Scan for the cell matching the given text and deliver its [X, Y] coordinate at center. 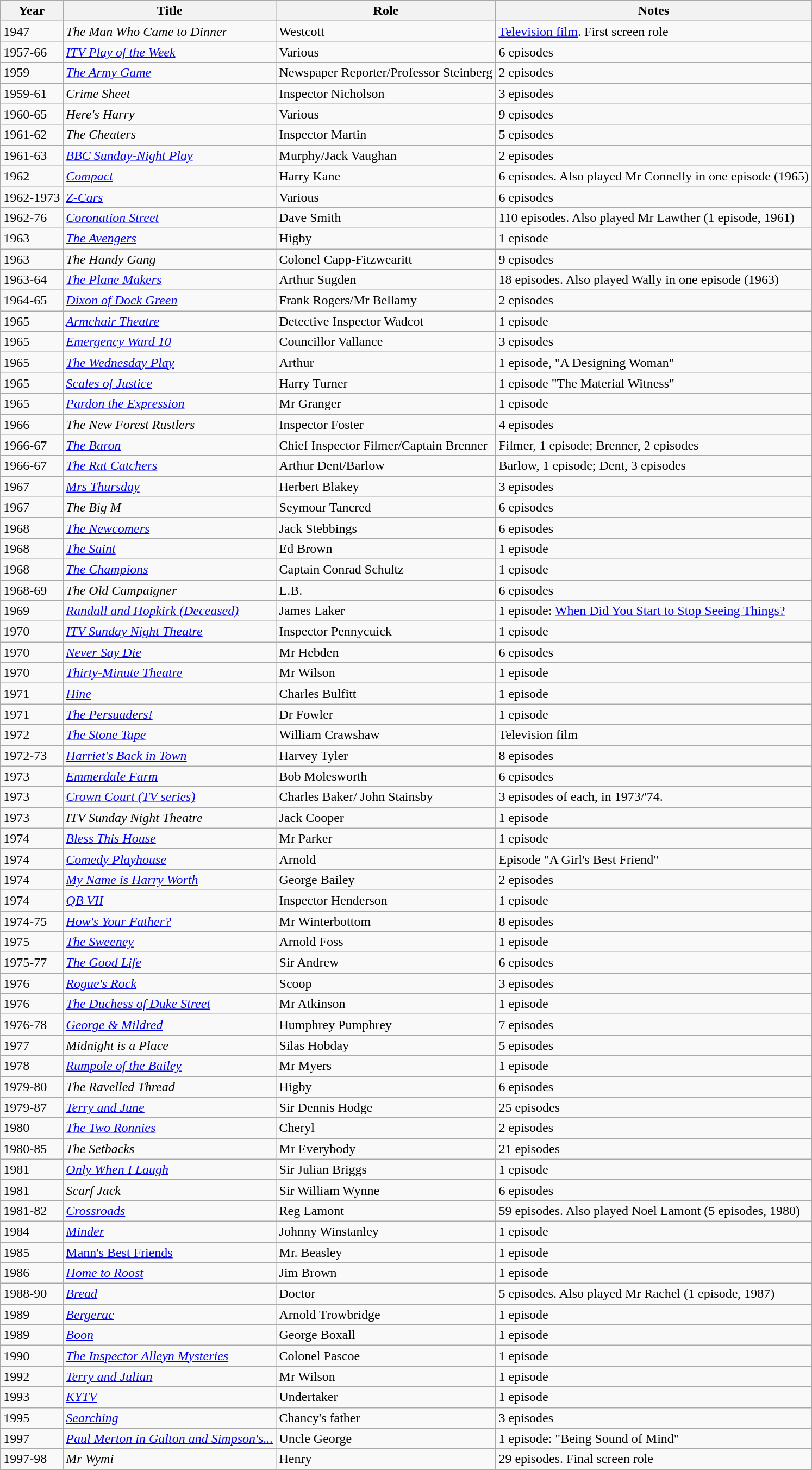
Arnold [386, 859]
Terry and Julian [170, 1376]
1985 [32, 1252]
The Handy Gang [170, 259]
QB VII [170, 900]
Role [386, 11]
Mrs Thursday [170, 487]
Rumpole of the Bailey [170, 1066]
Year [32, 11]
The Man Who Came to Dinner [170, 32]
1975 [32, 942]
Charles Baker/ John Stainsby [386, 797]
Terry and June [170, 1107]
1988-90 [32, 1294]
Scales of Justice [170, 383]
Midnight is a Place [170, 1045]
The Wednesday Play [170, 363]
Humphrey Pumphrey [386, 1025]
Mr Wymi [170, 1459]
Frank Rogers/Mr Bellamy [386, 301]
1 episode "The Material Witness" [654, 383]
1990 [32, 1356]
4 episodes [654, 425]
Emmerdale Farm [170, 776]
1960-65 [32, 114]
Mr Parker [386, 838]
Crossroads [170, 1211]
1972 [32, 735]
Randall and Hopkirk (Deceased) [170, 611]
Jack Stebbings [386, 528]
Title [170, 11]
6 episodes. Also played Mr Connelly in one episode (1965) [654, 176]
Murphy/Jack Vaughan [386, 155]
Inspector Nicholson [386, 94]
Never Say Die [170, 652]
1997-98 [32, 1459]
Ed Brown [386, 549]
1979-87 [32, 1107]
Searching [170, 1418]
1959-61 [32, 94]
Barlow, 1 episode; Dent, 3 episodes [654, 466]
Dr Fowler [386, 714]
Inspector Foster [386, 425]
Mr Hebden [386, 652]
Mr. Beasley [386, 1252]
Bless This House [170, 838]
Coronation Street [170, 217]
1975-77 [32, 963]
The Inspector Alleyn Mysteries [170, 1356]
110 episodes. Also played Mr Lawther (1 episode, 1961) [654, 217]
Chief Inspector Filmer/Captain Brenner [386, 445]
3 episodes of each, in 1973/'74. [654, 797]
Jim Brown [386, 1273]
1968-69 [32, 590]
Harry Kane [386, 176]
7 episodes [654, 1025]
1976-78 [32, 1025]
The Good Life [170, 963]
The Army Game [170, 73]
Captain Conrad Schultz [386, 569]
George Bailey [386, 880]
Television film. First screen role [654, 32]
The New Forest Rustlers [170, 425]
Henry [386, 1459]
Arnold Trowbridge [386, 1315]
Emergency Ward 10 [170, 342]
The Baron [170, 445]
James Laker [386, 611]
Harriet's Back in Town [170, 756]
Armchair Theatre [170, 321]
Mr Winterbottom [386, 921]
1969 [32, 611]
1986 [32, 1273]
The Persuaders! [170, 714]
Bread [170, 1294]
1978 [32, 1066]
Boon [170, 1335]
1984 [32, 1231]
Television film [654, 735]
1957-66 [32, 52]
Pardon the Expression [170, 404]
Minder [170, 1231]
1 episode: "Being Sound of Mind" [654, 1438]
Mr Everybody [386, 1149]
The Old Campaigner [170, 590]
1974-75 [32, 921]
George & Mildred [170, 1025]
Inspector Martin [386, 135]
KYTV [170, 1397]
Newspaper Reporter/Professor Steinberg [386, 73]
Detective Inspector Wadcot [386, 321]
Cheryl [386, 1128]
Thirty-Minute Theatre [170, 673]
The Rat Catchers [170, 466]
Jack Cooper [386, 818]
Rogue's Rock [170, 983]
Colonel Pascoe [386, 1356]
Paul Merton in Galton and Simpson's... [170, 1438]
1961-63 [32, 155]
Sir Julian Briggs [386, 1169]
My Name is Harry Worth [170, 880]
Comedy Playhouse [170, 859]
Sir Dennis Hodge [386, 1107]
Episode "A Girl's Best Friend" [654, 859]
1995 [32, 1418]
Johnny Winstanley [386, 1231]
BBC Sunday-Night Play [170, 155]
The Setbacks [170, 1149]
Only When I Laugh [170, 1169]
Scarf Jack [170, 1190]
The Ravelled Thread [170, 1087]
Here's Harry [170, 114]
Arthur Sugden [386, 280]
William Crawshaw [386, 735]
The Two Ronnies [170, 1128]
L.B. [386, 590]
The Avengers [170, 238]
The Big M [170, 507]
1980-85 [32, 1149]
Herbert Blakey [386, 487]
1977 [32, 1045]
Colonel Capp-Fitzwearitt [386, 259]
Mr Granger [386, 404]
Dave Smith [386, 217]
Arthur Dent/Barlow [386, 466]
How's Your Father? [170, 921]
Chancy's father [386, 1418]
Crime Sheet [170, 94]
1963-64 [32, 280]
The Cheaters [170, 135]
Z-Cars [170, 197]
25 episodes [654, 1107]
ITV Play of the Week [170, 52]
Bergerac [170, 1315]
The Newcomers [170, 528]
1966 [32, 425]
Home to Roost [170, 1273]
Doctor [386, 1294]
Harry Turner [386, 383]
Inspector Henderson [386, 900]
1981-82 [32, 1211]
The Champions [170, 569]
21 episodes [654, 1149]
59 episodes. Also played Noel Lamont (5 episodes, 1980) [654, 1211]
1993 [32, 1397]
1 episode, "A Designing Woman" [654, 363]
Compact [170, 176]
1959 [32, 73]
1980 [32, 1128]
18 episodes. Also played Wally in one episode (1963) [654, 280]
Charles Bulfitt [386, 694]
29 episodes. Final screen role [654, 1459]
Sir Andrew [386, 963]
Mr Atkinson [386, 1004]
1979-80 [32, 1087]
1997 [32, 1438]
Sir William Wynne [386, 1190]
Mr Myers [386, 1066]
1964-65 [32, 301]
Uncle George [386, 1438]
The Duchess of Duke Street [170, 1004]
1 episode: When Did You Start to Stop Seeing Things? [654, 611]
Notes [654, 11]
Seymour Tancred [386, 507]
The Plane Makers [170, 280]
Mann's Best Friends [170, 1252]
Undertaker [386, 1397]
Harvey Tyler [386, 756]
1961-62 [32, 135]
Councillor Vallance [386, 342]
The Sweeney [170, 942]
Scoop [386, 983]
1962-76 [32, 217]
Westcott [386, 32]
1992 [32, 1376]
Bob Molesworth [386, 776]
George Boxall [386, 1335]
1962 [32, 176]
1972-73 [32, 756]
Silas Hobday [386, 1045]
The Stone Tape [170, 735]
The Saint [170, 549]
Inspector Pennycuick [386, 632]
Arnold Foss [386, 942]
Hine [170, 694]
Filmer, 1 episode; Brenner, 2 episodes [654, 445]
Crown Court (TV series) [170, 797]
1947 [32, 32]
Reg Lamont [386, 1211]
Arthur [386, 363]
Dixon of Dock Green [170, 301]
1962-1973 [32, 197]
5 episodes. Also played Mr Rachel (1 episode, 1987) [654, 1294]
